Search for the cell housing the specified text and yield its (X, Y) center coordinate. 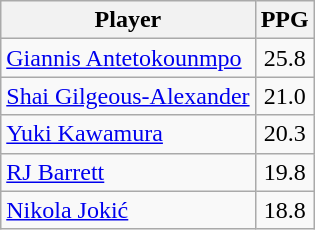
Giannis Antetokounmpo (128, 58)
19.8 (284, 172)
20.3 (284, 134)
RJ Barrett (128, 172)
25.8 (284, 58)
18.8 (284, 210)
Shai Gilgeous-Alexander (128, 96)
PPG (284, 20)
21.0 (284, 96)
Player (128, 20)
Nikola Jokić (128, 210)
Yuki Kawamura (128, 134)
